Extract the [X, Y] coordinate from the center of the cell holding the provided text.  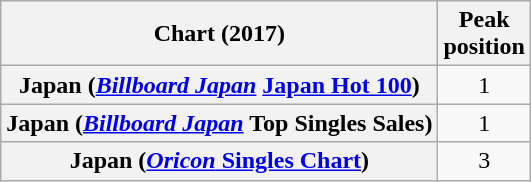
Japan (Billboard Japan Top Singles Sales) [220, 123]
Japan (Oricon Singles Chart) [220, 161]
Peakposition [484, 34]
Japan (Billboard Japan Japan Hot 100) [220, 85]
3 [484, 161]
Chart (2017) [220, 34]
